Scan for the cell matching the given text and deliver its [X, Y] coordinate at center. 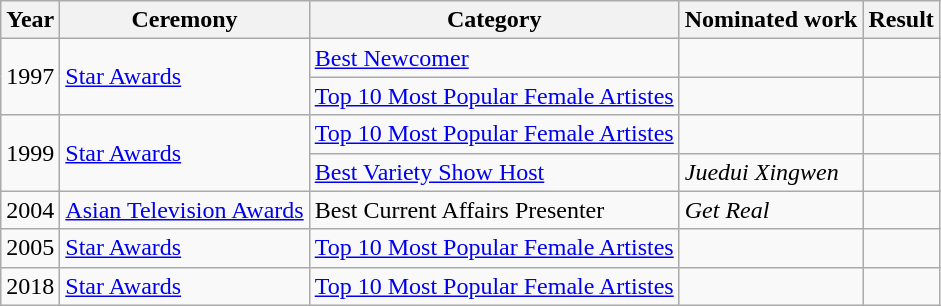
Asian Television Awards [184, 210]
Juedui Xingwen [771, 172]
Ceremony [184, 20]
Best Current Affairs Presenter [494, 210]
Result [901, 20]
2018 [30, 286]
Get Real [771, 210]
1999 [30, 153]
Year [30, 20]
Best Variety Show Host [494, 172]
2005 [30, 248]
Nominated work [771, 20]
2004 [30, 210]
Best Newcomer [494, 58]
1997 [30, 77]
Category [494, 20]
